Capture the cell that displays the provided text and extract its (X, Y) central coordinate. 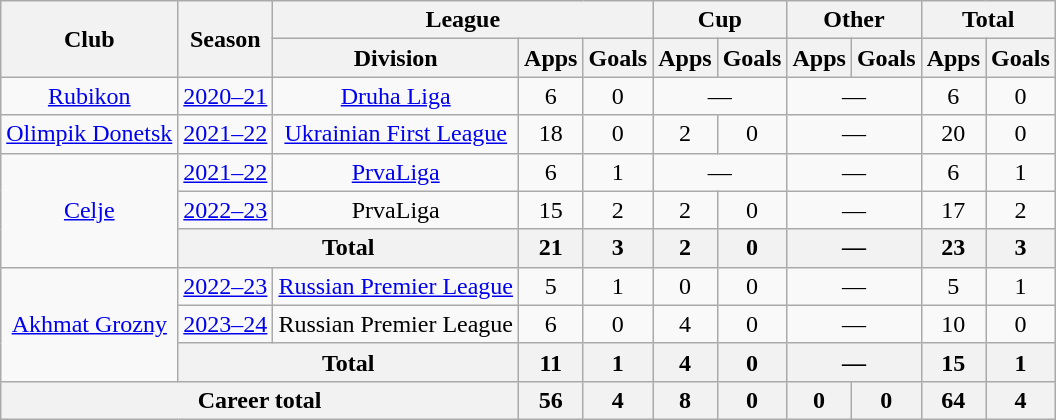
Cup (720, 20)
League (463, 20)
Olimpik Donetsk (90, 134)
Ukrainian First League (396, 134)
Division (396, 58)
17 (953, 210)
20 (953, 134)
Celje (90, 210)
Rubikon (90, 96)
Career total (260, 400)
10 (953, 324)
Club (90, 39)
Druha Liga (396, 96)
23 (953, 248)
11 (551, 362)
2020–21 (226, 96)
Other (854, 20)
64 (953, 400)
Season (226, 39)
Akhmat Grozny (90, 324)
21 (551, 248)
18 (551, 134)
56 (551, 400)
2023–24 (226, 324)
8 (685, 400)
